Provide the [X, Y] coordinate of the cell's center where the given text is located.  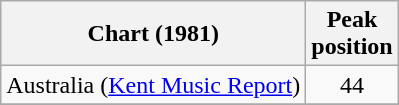
Chart (1981) [154, 34]
Peakposition [352, 34]
Australia (Kent Music Report) [154, 85]
44 [352, 85]
